Identify which cell holds the provided text, then report its [x, y] central coordinate. 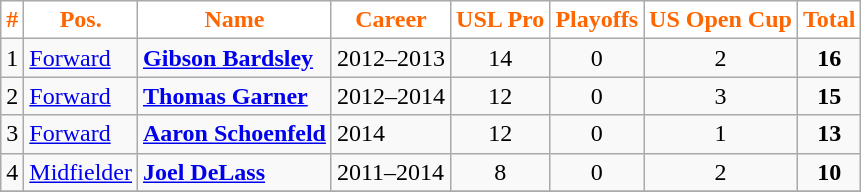
Total [829, 20]
Playoffs [597, 20]
Name [235, 20]
# [12, 20]
Midfielder [81, 172]
2011–2014 [390, 172]
15 [829, 96]
8 [500, 172]
Thomas Garner [235, 96]
Career [390, 20]
14 [500, 58]
13 [829, 134]
Aaron Schoenfeld [235, 134]
Joel DeLass [235, 172]
USL Pro [500, 20]
Gibson Bardsley [235, 58]
US Open Cup [721, 20]
2012–2014 [390, 96]
2014 [390, 134]
2012–2013 [390, 58]
10 [829, 172]
4 [12, 172]
Pos. [81, 20]
16 [829, 58]
